For the text-containing cell, return its midpoint in (x, y) coordinate format. 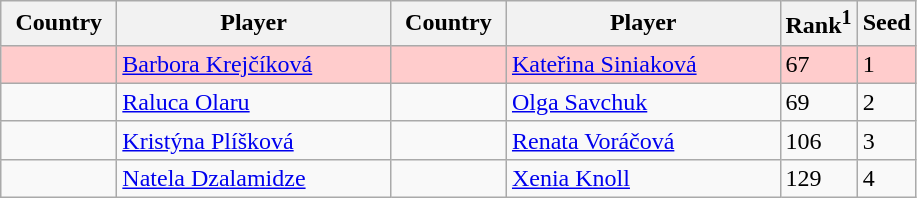
1 (886, 64)
129 (818, 178)
4 (886, 178)
Kristýna Plíšková (254, 140)
106 (818, 140)
Natela Dzalamidze (254, 178)
2 (886, 102)
Renata Voráčová (643, 140)
Kateřina Siniaková (643, 64)
Raluca Olaru (254, 102)
67 (818, 64)
Seed (886, 24)
Olga Savchuk (643, 102)
Rank1 (818, 24)
69 (818, 102)
Barbora Krejčíková (254, 64)
3 (886, 140)
Xenia Knoll (643, 178)
